Detect which cell encompasses the target text, then output its [X, Y] center coordinate. 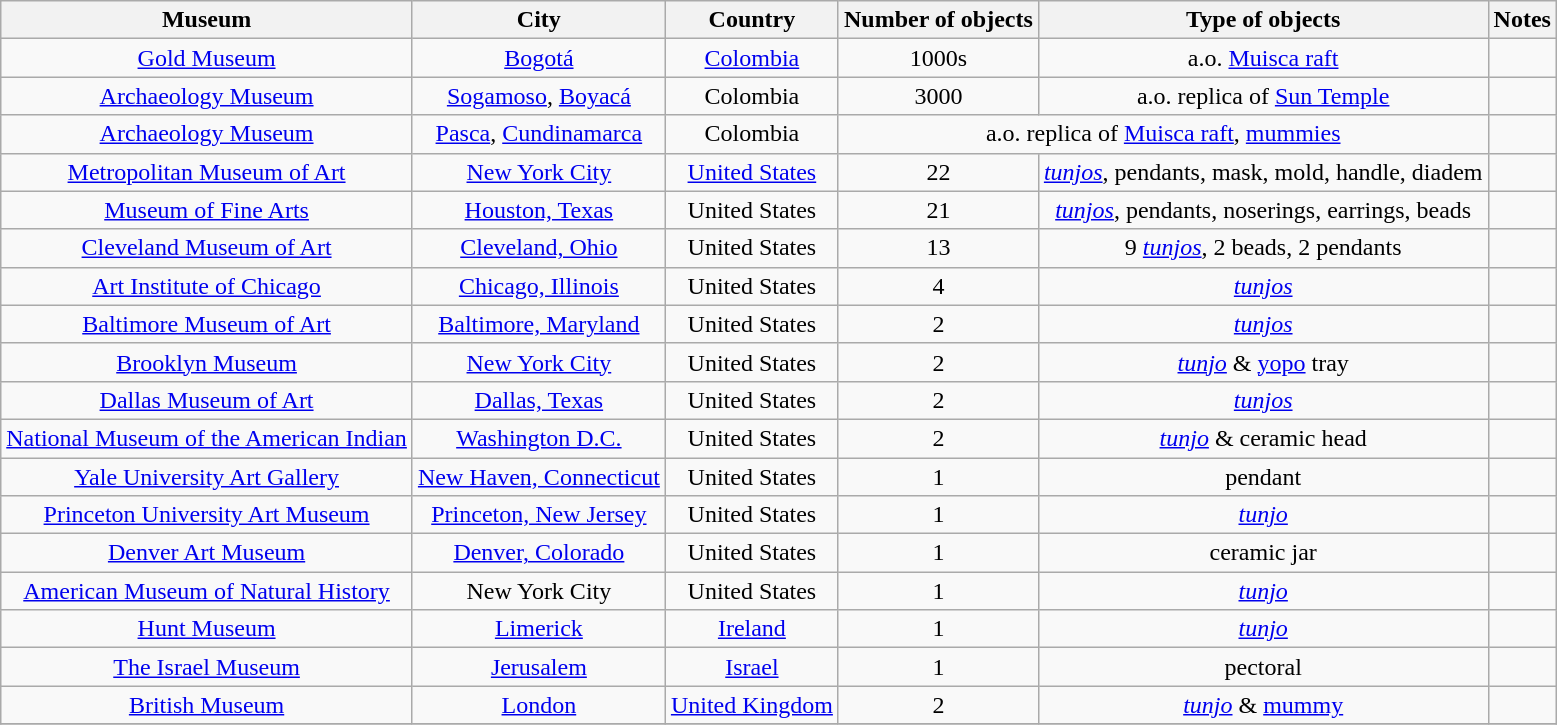
Hunt Museum [207, 629]
American Museum of Natural History [207, 591]
City [538, 20]
Number of objects [938, 20]
United Kingdom [752, 705]
a.o. Muisca raft [1263, 58]
22 [938, 172]
New Haven, Connecticut [538, 477]
Sogamoso, Boyacá [538, 96]
Cleveland Museum of Art [207, 248]
Museum [207, 20]
Metropolitan Museum of Art [207, 172]
13 [938, 248]
Israel [752, 667]
Jerusalem [538, 667]
pendant [1263, 477]
9 tunjos, 2 beads, 2 pendants [1263, 248]
Cleveland, Ohio [538, 248]
a.o. replica of Sun Temple [1263, 96]
The Israel Museum [207, 667]
ceramic jar [1263, 553]
Denver Art Museum [207, 553]
Washington D.C. [538, 438]
Museum of Fine Arts [207, 210]
Baltimore, Maryland [538, 324]
tunjo & yopo tray [1263, 362]
a.o. replica of Muisca raft, mummies [1163, 134]
Princeton, New Jersey [538, 515]
Houston, Texas [538, 210]
Pasca, Cundinamarca [538, 134]
Limerick [538, 629]
Princeton University Art Museum [207, 515]
1000s [938, 58]
Ireland [752, 629]
3000 [938, 96]
tunjos, pendants, noserings, earrings, beads [1263, 210]
National Museum of the American Indian [207, 438]
Art Institute of Chicago [207, 286]
Dallas Museum of Art [207, 400]
tunjo & mummy [1263, 705]
Dallas, Texas [538, 400]
London [538, 705]
tunjo & ceramic head [1263, 438]
Chicago, Illinois [538, 286]
Baltimore Museum of Art [207, 324]
4 [938, 286]
Bogotá [538, 58]
21 [938, 210]
Denver, Colorado [538, 553]
Yale University Art Gallery [207, 477]
Country [752, 20]
Type of objects [1263, 20]
tunjos, pendants, mask, mold, handle, diadem [1263, 172]
pectoral [1263, 667]
Brooklyn Museum [207, 362]
British Museum [207, 705]
Notes [1522, 20]
Gold Museum [207, 58]
